Scan for the cell matching the given text and deliver its (x, y) coordinate at center. 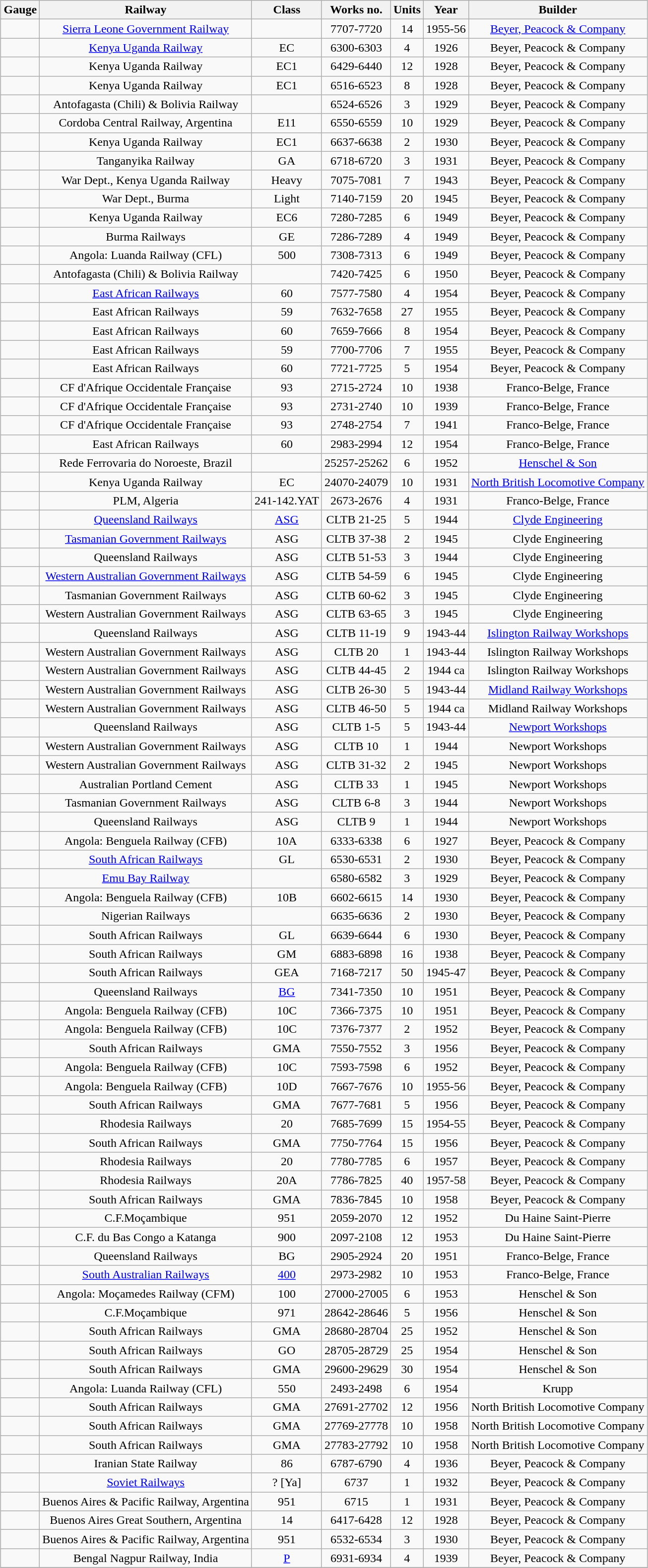
50 (407, 973)
CLTB 63-65 (356, 614)
Rede Ferrovaria do Noroeste, Brazil (146, 463)
Sierra Leone Government Railway (146, 29)
1932 (446, 1483)
Burma Railways (146, 237)
7420-7425 (356, 274)
1957 (446, 1162)
550 (287, 1388)
EC6 (287, 217)
2715-2724 (356, 387)
Railway (146, 10)
27 (407, 312)
CLTB 9 (356, 821)
Australian Portland Cement (146, 784)
241-142.YAT (287, 501)
7168-7217 (356, 973)
6718-6720 (356, 161)
GE (287, 237)
16 (407, 954)
2059-2070 (356, 1218)
Krupp (558, 1388)
100 (287, 1294)
GA (287, 161)
CLTB 51-53 (356, 558)
7677-7681 (356, 1105)
6333-6338 (356, 841)
Buenos Aires Great Southern, Argentina (146, 1520)
10D (287, 1086)
E11 (287, 123)
9 (407, 633)
900 (287, 1237)
7366-7375 (356, 1010)
6580-6582 (356, 878)
War Dept., Burma (146, 198)
400 (287, 1275)
6429-6440 (356, 66)
7280-7285 (356, 217)
25257-25262 (356, 463)
6532-6534 (356, 1539)
86 (287, 1464)
Angola: Moçamedes Railway (CFM) (146, 1294)
7593-7598 (356, 1067)
1957-58 (446, 1181)
Heavy (287, 180)
29600-29629 (356, 1369)
6550-6559 (356, 123)
Soviet Railways (146, 1483)
Bengal Nagpur Railway, India (146, 1558)
24070-24079 (356, 482)
6639-6644 (356, 935)
1926 (446, 48)
7632-7658 (356, 312)
20A (287, 1181)
6635-6636 (356, 916)
? [Ya] (287, 1483)
10B (287, 897)
7780-7785 (356, 1162)
1945-47 (446, 973)
CLTB 20 (356, 652)
2731-2740 (356, 406)
Tanganyika Railway (146, 161)
CLTB 46-50 (356, 708)
7659-7666 (356, 331)
CLTB 60-62 (356, 595)
6715 (356, 1502)
CLTB 6-8 (356, 803)
2983-2994 (356, 444)
7140-7159 (356, 198)
Cordoba Central Railway, Argentina (146, 123)
7667-7676 (356, 1086)
1950 (446, 274)
CLTB 1-5 (356, 727)
1943 (446, 180)
2748-2754 (356, 425)
6300-6303 (356, 48)
Works no. (356, 10)
28680-28704 (356, 1331)
Iranian State Railway (146, 1464)
1954-55 (446, 1124)
CLTB 54-59 (356, 576)
6931-6934 (356, 1558)
P (287, 1558)
7707-7720 (356, 29)
CLTB 21-25 (356, 519)
10A (287, 841)
CLTB 31-32 (356, 765)
War Dept., Kenya Uganda Railway (146, 180)
CLTB 44-45 (356, 671)
7721-7725 (356, 369)
2493-2498 (356, 1388)
6530-6531 (356, 860)
6737 (356, 1483)
GEA (287, 973)
6883-6898 (356, 954)
2673-2676 (356, 501)
6524-6526 (356, 104)
2905-2924 (356, 1256)
CLTB 11-19 (356, 633)
CLTB 33 (356, 784)
7836-7845 (356, 1199)
500 (287, 255)
CLTB 37-38 (356, 538)
6516-6523 (356, 85)
PLM, Algeria (146, 501)
6787-6790 (356, 1464)
7700-7706 (356, 350)
27691-27702 (356, 1407)
1936 (446, 1464)
7286-7289 (356, 237)
28705-28729 (356, 1350)
2973-2982 (356, 1275)
7550-7552 (356, 1048)
Builder (558, 10)
6637-6638 (356, 142)
Class (287, 10)
40 (407, 1181)
Gauge (20, 10)
Nigerian Railways (146, 916)
27769-27778 (356, 1426)
Units (407, 10)
GM (287, 954)
6417-6428 (356, 1520)
South Australian Railways (146, 1275)
CLTB 26-30 (356, 690)
CLTB 10 (356, 746)
6602-6615 (356, 897)
971 (287, 1313)
7075-7081 (356, 180)
7341-7350 (356, 992)
1941 (446, 425)
7376-7377 (356, 1029)
Emu Bay Railway (146, 878)
28642-28646 (356, 1313)
7685-7699 (356, 1124)
7786-7825 (356, 1181)
7308-7313 (356, 255)
30 (407, 1369)
2097-2108 (356, 1237)
C.F. du Bas Congo a Katanga (146, 1237)
27000-27005 (356, 1294)
Light (287, 198)
GO (287, 1350)
7577-7580 (356, 293)
1927 (446, 841)
Year (446, 10)
7750-7764 (356, 1142)
27783-27792 (356, 1445)
